For the text-containing cell, return its midpoint in (x, y) coordinate format. 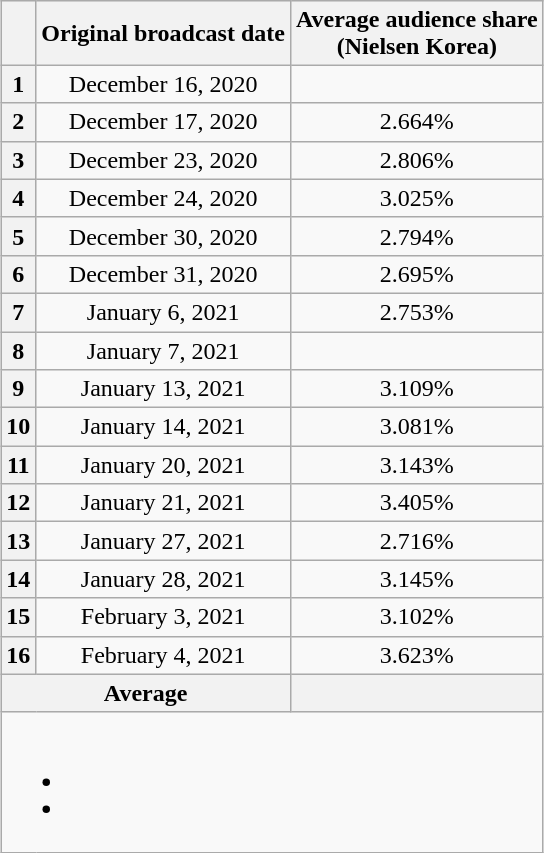
December 16, 2020 (164, 84)
3 (18, 160)
10 (18, 427)
December 17, 2020 (164, 122)
Original broadcast date (164, 32)
14 (18, 579)
January 13, 2021 (164, 389)
February 3, 2021 (164, 617)
3.623% (416, 655)
9 (18, 389)
12 (18, 503)
Average audience share(Nielsen Korea) (416, 32)
January 14, 2021 (164, 427)
3.143% (416, 465)
January 7, 2021 (164, 351)
11 (18, 465)
2.695% (416, 274)
3.081% (416, 427)
8 (18, 351)
December 31, 2020 (164, 274)
2.806% (416, 160)
2.716% (416, 541)
2 (18, 122)
5 (18, 236)
3.025% (416, 198)
Average (146, 693)
2.794% (416, 236)
3.102% (416, 617)
January 6, 2021 (164, 312)
February 4, 2021 (164, 655)
3.109% (416, 389)
January 28, 2021 (164, 579)
3.145% (416, 579)
15 (18, 617)
7 (18, 312)
2.753% (416, 312)
16 (18, 655)
December 24, 2020 (164, 198)
3.405% (416, 503)
January 27, 2021 (164, 541)
December 30, 2020 (164, 236)
January 20, 2021 (164, 465)
January 21, 2021 (164, 503)
2.664% (416, 122)
4 (18, 198)
1 (18, 84)
6 (18, 274)
13 (18, 541)
December 23, 2020 (164, 160)
